Pinpoint the cell where the given text exists, returning its [x, y] midpoint coordinate. 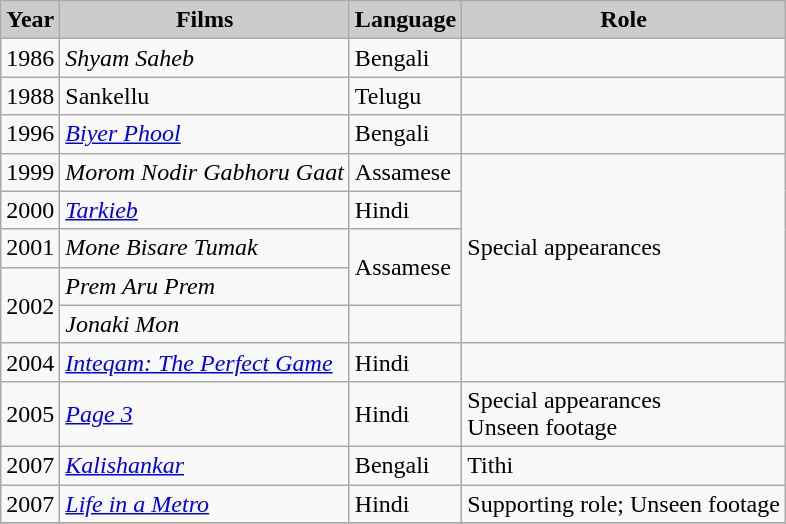
1986 [30, 58]
Kalishankar [205, 465]
Mone Bisare Tumak [205, 248]
Role [624, 20]
Inteqam: The Perfect Game [205, 362]
1988 [30, 96]
2001 [30, 248]
Telugu [405, 96]
2004 [30, 362]
Prem Aru Prem [205, 286]
Life in a Metro [205, 503]
Special appearances [624, 248]
Tarkieb [205, 210]
Films [205, 20]
Year [30, 20]
Morom Nodir Gabhoru Gaat [205, 172]
Page 3 [205, 414]
Language [405, 20]
Shyam Saheb [205, 58]
2005 [30, 414]
Sankellu [205, 96]
Biyer Phool [205, 134]
Supporting role; Unseen footage [624, 503]
Tithi [624, 465]
Special appearances Unseen footage [624, 414]
Jonaki Mon [205, 324]
1999 [30, 172]
1996 [30, 134]
2002 [30, 305]
2000 [30, 210]
